From the cell containing the given text, extract its center point as [x, y] coordinate. 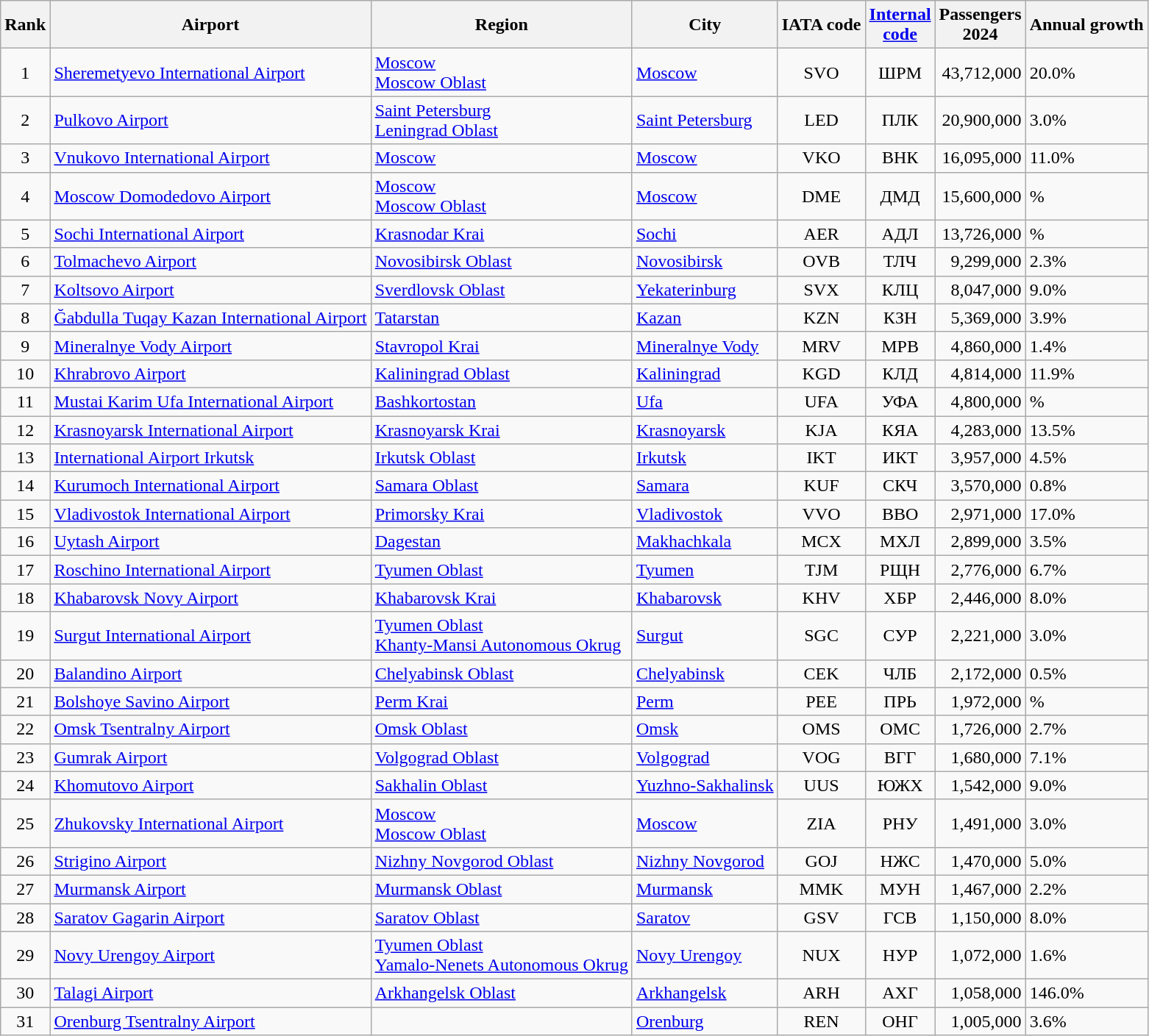
Stavropol Krai [502, 346]
Khomutovo Airport [210, 785]
СУР [900, 635]
12 [25, 430]
Yekaterinburg [705, 290]
43,712,000 [980, 72]
146.0% [1086, 993]
Bolshoye Savino Airport [210, 701]
25 [25, 824]
Khabarovsk [705, 598]
20,900,000 [980, 121]
1,470,000 [980, 861]
Vladivostok International Airport [210, 514]
ОМС [900, 729]
Samara [705, 486]
Tyumen Oblast [502, 570]
Saratov Gagarin Airport [210, 917]
Orenburg [705, 1021]
CEK [821, 674]
0.8% [1086, 486]
13 [25, 458]
Kurumoch International Airport [210, 486]
КЗН [900, 318]
19 [25, 635]
НУР [900, 956]
Perm Krai [502, 701]
Saratov [705, 917]
ПРЬ [900, 701]
3.6% [1086, 1021]
1,726,000 [980, 729]
ОНГ [900, 1021]
Murmansk [705, 889]
16,095,000 [980, 158]
26 [25, 861]
VVO [821, 514]
Saint Petersburg Leningrad Oblast [502, 121]
Kaliningrad [705, 374]
IATA code [821, 25]
Balandino Airport [210, 674]
Sochi International Airport [210, 234]
2,446,000 [980, 598]
11.9% [1086, 374]
24 [25, 785]
17 [25, 570]
0.5% [1086, 674]
МХЛ [900, 542]
Chelyabinsk Oblast [502, 674]
3,957,000 [980, 458]
1.4% [1086, 346]
27 [25, 889]
9,299,000 [980, 262]
Tyumen Oblast Khanty-Mansi Autonomous Okrug [502, 635]
11 [25, 401]
VOG [821, 757]
Koltsovo Airport [210, 290]
РЩН [900, 570]
16 [25, 542]
1.6% [1086, 956]
Nizhny Novgorod Oblast [502, 861]
1,072,000 [980, 956]
SVX [821, 290]
АДЛ [900, 234]
Krasnoyarsk International Airport [210, 430]
ШРМ [900, 72]
Chelyabinsk [705, 674]
Internalcode [900, 25]
Ufa [705, 401]
ВНК [900, 158]
ДМД [900, 196]
Krasnodar Krai [502, 234]
МУН [900, 889]
OMS [821, 729]
Region [502, 25]
1 [25, 72]
Novosibirsk Oblast [502, 262]
1,150,000 [980, 917]
Surgut [705, 635]
MMK [821, 889]
Volgograd Oblast [502, 757]
КЛД [900, 374]
Omsk Oblast [502, 729]
Arkhangelsk Oblast [502, 993]
ПЛК [900, 121]
2 [25, 121]
КЯА [900, 430]
ВГГ [900, 757]
2,899,000 [980, 542]
ARH [821, 993]
ВВО [900, 514]
5.0% [1086, 861]
AER [821, 234]
ГСВ [900, 917]
MRV [821, 346]
Volgograd [705, 757]
Samara Oblast [502, 486]
15 [25, 514]
KZN [821, 318]
ЮЖХ [900, 785]
31 [25, 1021]
4 [25, 196]
Irkutsk [705, 458]
REN [821, 1021]
3 [25, 158]
1,680,000 [980, 757]
Novy Urengoy [705, 956]
Primorsky Krai [502, 514]
GOJ [821, 861]
Airport [210, 25]
Arkhangelsk [705, 993]
Mineralnye Vody [705, 346]
PEE [821, 701]
Omsk Tsentralny Airport [210, 729]
GSV [821, 917]
SVO [821, 72]
Kaliningrad Oblast [502, 374]
Khabarovsk Novy Airport [210, 598]
IKT [821, 458]
Khabarovsk Krai [502, 598]
Sheremetyevo International Airport [210, 72]
28 [25, 917]
SGC [821, 635]
7.1% [1086, 757]
Vnukovo International Airport [210, 158]
UFA [821, 401]
KHV [821, 598]
2,221,000 [980, 635]
21 [25, 701]
3,570,000 [980, 486]
14 [25, 486]
1,005,000 [980, 1021]
Talagi Airport [210, 993]
6.7% [1086, 570]
Strigino Airport [210, 861]
NUX [821, 956]
OVB [821, 262]
Kazan [705, 318]
Sochi [705, 234]
ИКТ [900, 458]
15,600,000 [980, 196]
Roschino International Airport [210, 570]
УФА [900, 401]
4,860,000 [980, 346]
Surgut International Airport [210, 635]
4,800,000 [980, 401]
1,491,000 [980, 824]
3.9% [1086, 318]
5,369,000 [980, 318]
Rank [25, 25]
НЖС [900, 861]
2,776,000 [980, 570]
17.0% [1086, 514]
СКЧ [900, 486]
8,047,000 [980, 290]
ХБР [900, 598]
АХГ [900, 993]
Tolmachevo Airport [210, 262]
Saratov Oblast [502, 917]
LED [821, 121]
ЧЛБ [900, 674]
TJM [821, 570]
11.0% [1086, 158]
2,971,000 [980, 514]
Vladivostok [705, 514]
Annual growth [1086, 25]
1,542,000 [980, 785]
UUS [821, 785]
13.5% [1086, 430]
Yuzhno-Sakhalinsk [705, 785]
International Airport Irkutsk [210, 458]
Krasnoyarsk [705, 430]
1,058,000 [980, 993]
Pulkovo Airport [210, 121]
30 [25, 993]
Uytash Airport [210, 542]
KGD [821, 374]
Irkutsk Oblast [502, 458]
2.2% [1086, 889]
2.3% [1086, 262]
1,467,000 [980, 889]
KUF [821, 486]
Sverdlovsk Oblast [502, 290]
18 [25, 598]
Orenburg Tsentralny Airport [210, 1021]
Bashkortostan [502, 401]
Tyumen Oblast Yamalo-Nenets Autonomous Okrug [502, 956]
13,726,000 [980, 234]
МРВ [900, 346]
29 [25, 956]
4,283,000 [980, 430]
Novosibirsk [705, 262]
Passengers 2024 [980, 25]
Khrabrovo Airport [210, 374]
3.5% [1086, 542]
1,972,000 [980, 701]
DME [821, 196]
20.0% [1086, 72]
20 [25, 674]
КЛЦ [900, 290]
Moscow Domodedovo Airport [210, 196]
Saint Petersburg [705, 121]
Tatarstan [502, 318]
10 [25, 374]
Murmansk Airport [210, 889]
Gumrak Airport [210, 757]
VKO [821, 158]
Perm [705, 701]
Novy Urengoy Airport [210, 956]
4.5% [1086, 458]
4,814,000 [980, 374]
Tyumen [705, 570]
Dagestan [502, 542]
Nizhny Novgorod [705, 861]
Mustai Karim Ufa International Airport [210, 401]
Makhachkala [705, 542]
5 [25, 234]
9 [25, 346]
Sakhalin Oblast [502, 785]
22 [25, 729]
Omsk [705, 729]
Mineralnye Vody Airport [210, 346]
ZIA [821, 824]
6 [25, 262]
2.7% [1086, 729]
Krasnoyarsk Krai [502, 430]
Ğabdulla Tuqay Kazan International Airport [210, 318]
MCX [821, 542]
City [705, 25]
РНУ [900, 824]
ТЛЧ [900, 262]
7 [25, 290]
2,172,000 [980, 674]
Murmansk Oblast [502, 889]
KJA [821, 430]
8 [25, 318]
23 [25, 757]
Zhukovsky International Airport [210, 824]
